Return [x, y] of the center of cell containing provided text 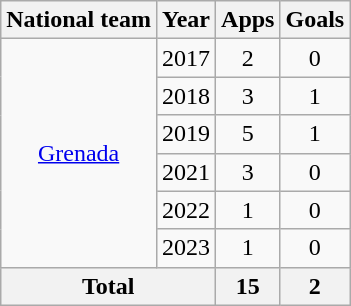
2023 [186, 248]
Total [108, 286]
Goals [315, 20]
2019 [186, 134]
2018 [186, 96]
Grenada [79, 153]
2022 [186, 210]
5 [248, 134]
Apps [248, 20]
Year [186, 20]
15 [248, 286]
2017 [186, 58]
National team [79, 20]
2021 [186, 172]
